Search for the cell housing the specified text and yield its [X, Y] center coordinate. 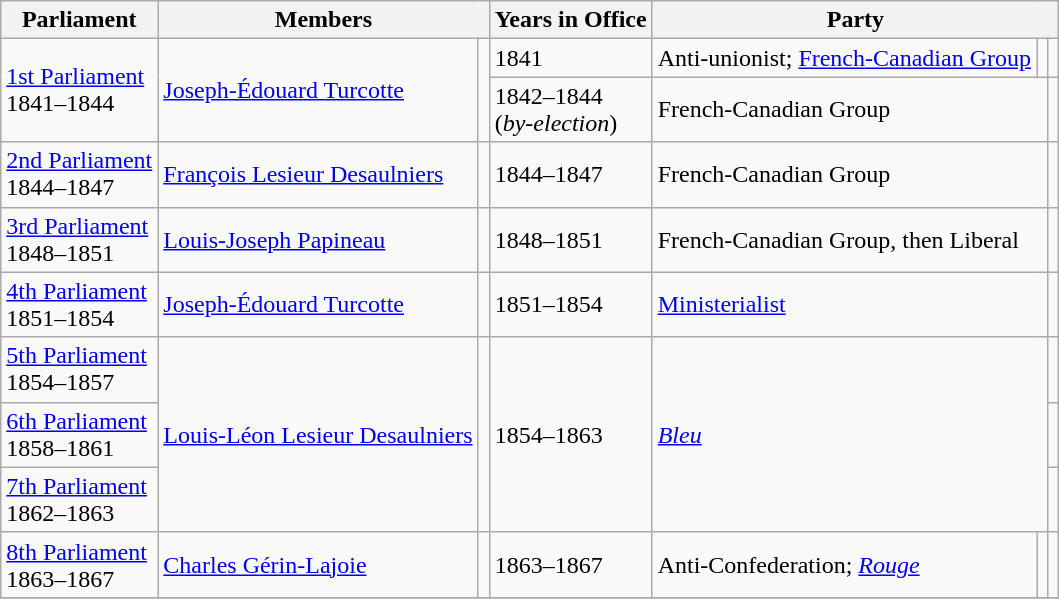
1854–1863 [570, 434]
1844–1847 [570, 174]
1841 [570, 58]
3rd Parliament1848–1851 [80, 240]
1842–1844(by-election) [570, 110]
Charles Gérin-Lajoie [318, 564]
François Lesieur Desaulniers [318, 174]
8th Parliament1863–1867 [80, 564]
Anti-Confederation; Rouge [844, 564]
Ministerialist [850, 304]
2nd Parliament1844–1847 [80, 174]
1st Parliament1841–1844 [80, 90]
French-Canadian Group, then Liberal [850, 240]
Members [324, 20]
1848–1851 [570, 240]
6th Parliament1858–1861 [80, 434]
Bleu [850, 434]
Louis-Joseph Papineau [318, 240]
1851–1854 [570, 304]
5th Parliament1854–1857 [80, 370]
7th Parliament1862–1863 [80, 500]
1863–1867 [570, 564]
Party [855, 20]
4th Parliament1851–1854 [80, 304]
Parliament [80, 20]
Years in Office [570, 20]
Louis-Léon Lesieur Desaulniers [318, 434]
Anti-unionist; French-Canadian Group [844, 58]
